Provide the (X, Y) coordinate of the cell's center where the given text is located.  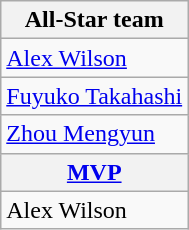
Fuyuko Takahashi (94, 96)
All-Star team (94, 20)
Zhou Mengyun (94, 134)
MVP (94, 172)
